Find where the given text appears and provide that cell's center as [x, y] coordinate. 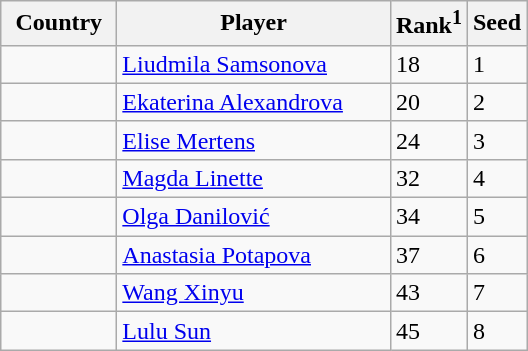
7 [496, 293]
Seed [496, 24]
6 [496, 255]
45 [428, 331]
37 [428, 255]
2 [496, 102]
Liudmila Samsonova [254, 64]
20 [428, 102]
Magda Linette [254, 178]
4 [496, 178]
34 [428, 217]
Rank1 [428, 24]
18 [428, 64]
Olga Danilović [254, 217]
1 [496, 64]
Player [254, 24]
Elise Mertens [254, 140]
43 [428, 293]
Ekaterina Alexandrova [254, 102]
32 [428, 178]
5 [496, 217]
Wang Xinyu [254, 293]
Anastasia Potapova [254, 255]
8 [496, 331]
Lulu Sun [254, 331]
24 [428, 140]
Country [59, 24]
3 [496, 140]
